Search for the cell housing the specified text and yield its (x, y) center coordinate. 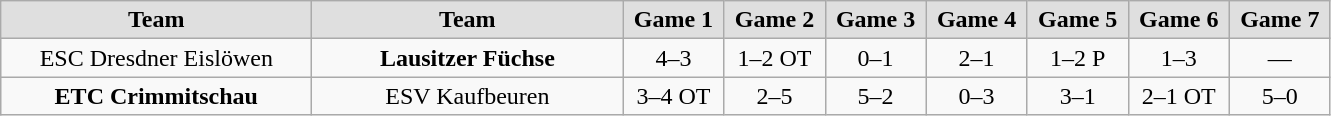
5–2 (876, 96)
2–1 OT (1178, 96)
Game 1 (674, 20)
ESV Kaufbeuren (468, 96)
Game 4 (976, 20)
Lausitzer Füchse (468, 58)
ESC Dresdner Eislöwen (156, 58)
0–3 (976, 96)
Game 7 (1280, 20)
5–0 (1280, 96)
Game 3 (876, 20)
1–2 OT (774, 58)
1–3 (1178, 58)
3–1 (1078, 96)
0–1 (876, 58)
2–1 (976, 58)
1–2 P (1078, 58)
Game 5 (1078, 20)
ETC Crimmitschau (156, 96)
2–5 (774, 96)
— (1280, 58)
Game 6 (1178, 20)
4–3 (674, 58)
Game 2 (774, 20)
3–4 OT (674, 96)
